Pinpoint the cell where the given text exists, returning its (x, y) midpoint coordinate. 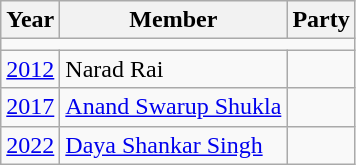
Year (30, 20)
Member (174, 20)
Daya Shankar Singh (174, 145)
Party (321, 20)
Narad Rai (174, 69)
Anand Swarup Shukla (174, 107)
2012 (30, 69)
2017 (30, 107)
2022 (30, 145)
